Determine the (x, y) coordinate at the center of the cell enclosing the given text.  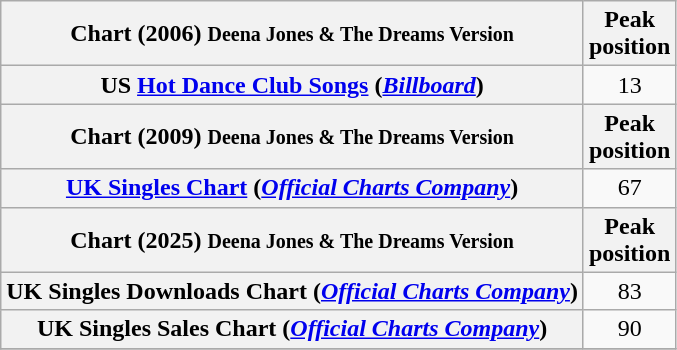
UK Singles Chart (Official Charts Company) (292, 188)
UK Singles Sales Chart (Official Charts Company) (292, 329)
Chart (2009) Deena Jones & The Dreams Version (292, 136)
Chart (2006) Deena Jones & The Dreams Version (292, 34)
13 (629, 85)
90 (629, 329)
US Hot Dance Club Songs (Billboard) (292, 85)
67 (629, 188)
Chart (2025) Deena Jones & The Dreams Version (292, 240)
83 (629, 291)
UK Singles Downloads Chart (Official Charts Company) (292, 291)
